Return the [X, Y] coordinate for the center point of the cell that contains the specified text.  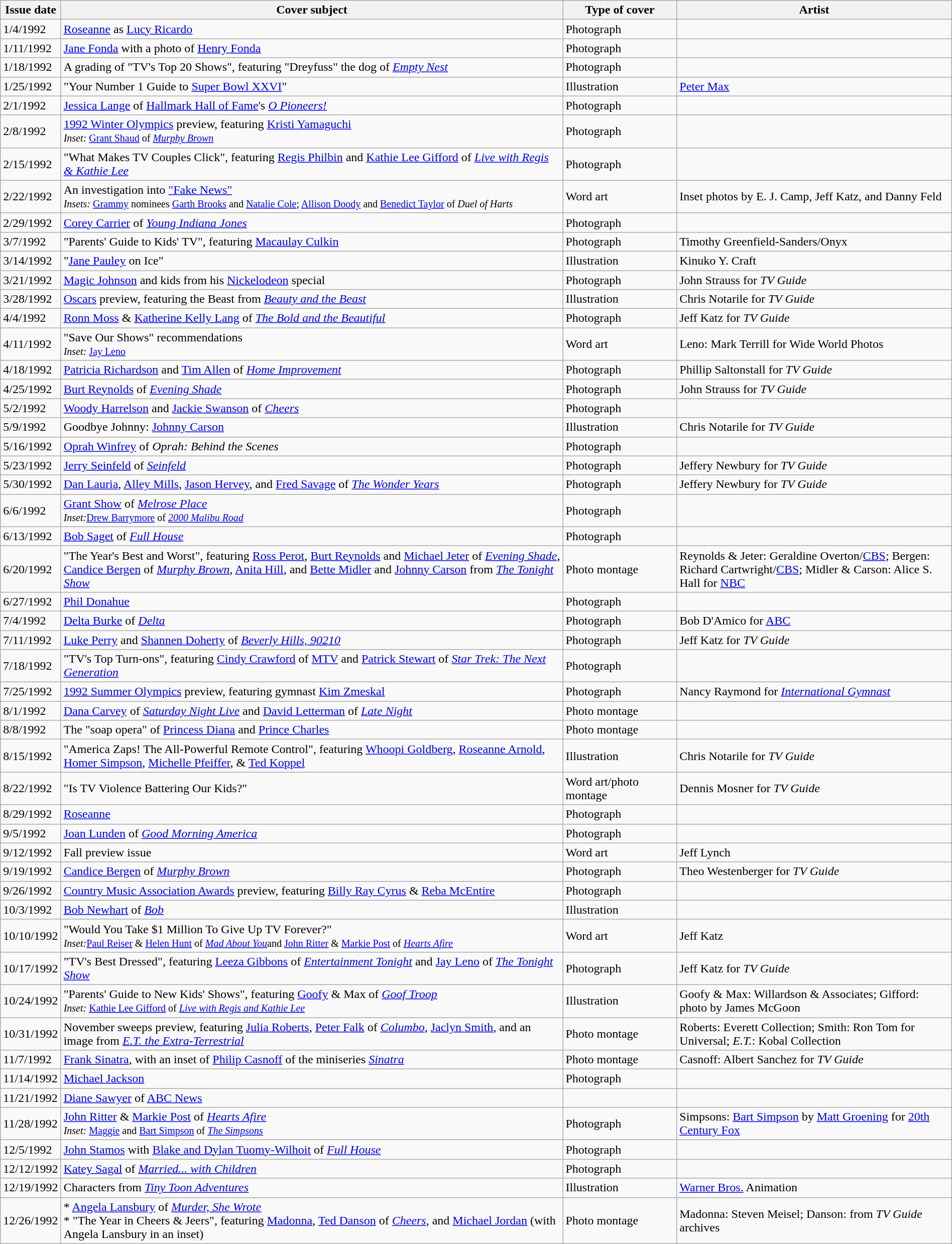
"Parents' Guide to New Kids' Shows", featuring Goofy & Max of Goof TroopInset: Kathie Lee Gifford of Live with Regis and Kathie Lee [312, 1001]
6/20/1992 [31, 569]
Country Music Association Awards preview, featuring Billy Ray Cyrus & Reba McEntire [312, 891]
9/5/1992 [31, 833]
Bob D'Amico for ABC [814, 620]
Phil Donahue [312, 601]
12/5/1992 [31, 1150]
9/26/1992 [31, 891]
5/23/1992 [31, 465]
4/4/1992 [31, 318]
5/2/1992 [31, 408]
2/15/1992 [31, 164]
9/12/1992 [31, 852]
Madonna: Steven Meisel; Danson: from TV Guide archives [814, 1220]
5/16/1992 [31, 446]
John Ritter & Markie Post of Hearts AfireInset: Maggie and Bart Simpson of The Simpsons [312, 1124]
Peter Max [814, 86]
3/14/1992 [31, 261]
Jeff Katz [814, 936]
Fall preview issue [312, 852]
1/25/1992 [31, 86]
"Is TV Violence Battering Our Kids?" [312, 788]
1992 Summer Olympics preview, featuring gymnast Kim Zmeskal [312, 692]
Phillip Saltonstall for TV Guide [814, 370]
6/6/1992 [31, 510]
8/29/1992 [31, 814]
5/30/1992 [31, 484]
10/17/1992 [31, 968]
Delta Burke of Delta [312, 620]
2/1/1992 [31, 105]
7/25/1992 [31, 692]
Dennis Mosner for TV Guide [814, 788]
Artist [814, 10]
Jessica Lange of Hallmark Hall of Fame's O Pioneers! [312, 105]
Simpsons: Bart Simpson by Matt Groening for 20th Century Fox [814, 1124]
Candice Bergen of Murphy Brown [312, 872]
Word art/photo montage [620, 788]
3/28/1992 [31, 299]
Characters from Tiny Toon Adventures [312, 1188]
12/26/1992 [31, 1220]
2/8/1992 [31, 132]
Jeff Lynch [814, 852]
1992 Winter Olympics preview, featuring Kristi YamaguchiInset: Grant Shaud of Murphy Brown [312, 132]
November sweeps preview, featuring Julia Roberts, Peter Falk of Columbo, Jaclyn Smith, and an image from E.T. the Extra-Terrestrial [312, 1033]
7/18/1992 [31, 666]
10/10/1992 [31, 936]
Goofy & Max: Willardson & Associates; Gifford: photo by James McGoon [814, 1001]
John Stamos with Blake and Dylan Tuomy-Wilhoit of Full House [312, 1150]
Frank Sinatra, with an inset of Philip Casnoff of the miniseries Sinatra [312, 1060]
7/11/1992 [31, 640]
Dan Lauria, Alley Mills, Jason Hervey, and Fred Savage of The Wonder Years [312, 484]
Magic Johnson and kids from his Nickelodeon special [312, 280]
8/15/1992 [31, 756]
Joan Lunden of Good Morning America [312, 833]
2/22/1992 [31, 197]
"Would You Take $1 Million To Give Up TV Forever?"Inset:Paul Reiser & Helen Hunt of Mad About Youand John Ritter & Markie Post of Hearts Afire [312, 936]
2/29/1992 [31, 222]
Corey Carrier of Young Indiana Jones [312, 222]
10/31/1992 [31, 1033]
Oprah Winfrey of Oprah: Behind the Scenes [312, 446]
Kinuko Y. Craft [814, 261]
Roseanne as Lucy Ricardo [312, 29]
3/21/1992 [31, 280]
1/18/1992 [31, 67]
Warner Bros. Animation [814, 1188]
8/1/1992 [31, 711]
"Parents' Guide to Kids' TV", featuring Macaulay Culkin [312, 241]
11/28/1992 [31, 1124]
8/8/1992 [31, 730]
"Save Our Shows" recommendationsInset: Jay Leno [312, 344]
Luke Perry and Shannen Doherty of Beverly Hills, 90210 [312, 640]
Dana Carvey of Saturday Night Live and David Letterman of Late Night [312, 711]
Inset photos by E. J. Camp, Jeff Katz, and Danny Feld [814, 197]
Ronn Moss & Katherine Kelly Lang of The Bold and the Beautiful [312, 318]
8/22/1992 [31, 788]
Michael Jackson [312, 1079]
1/11/1992 [31, 48]
The "soap opera" of Princess Diana and Prince Charles [312, 730]
Burt Reynolds of Evening Shade [312, 389]
A grading of "TV's Top 20 Shows", featuring "Dreyfuss" the dog of Empty Nest [312, 67]
12/12/1992 [31, 1169]
10/24/1992 [31, 1001]
Jane Fonda with a photo of Henry Fonda [312, 48]
Katey Sagal of Married... with Children [312, 1169]
Casnoff: Albert Sanchez for TV Guide [814, 1060]
Roseanne [312, 814]
Goodbye Johnny: Johnny Carson [312, 427]
1/4/1992 [31, 29]
6/27/1992 [31, 601]
Issue date [31, 10]
Patricia Richardson and Tim Allen of Home Improvement [312, 370]
"TV's Best Dressed", featuring Leeza Gibbons of Entertainment Tonight and Jay Leno of The Tonight Show [312, 968]
12/19/1992 [31, 1188]
"Your Number 1 Guide to Super Bowl XXVI" [312, 86]
"TV's Top Turn-ons", featuring Cindy Crawford of MTV and Patrick Stewart of Star Trek: The Next Generation [312, 666]
Diane Sawyer of ABC News [312, 1098]
Bob Newhart of Bob [312, 910]
"America Zaps! The All-Powerful Remote Control", featuring Whoopi Goldberg, Roseanne Arnold, Homer Simpson, Michelle Pfeiffer, & Ted Koppel [312, 756]
"What Makes TV Couples Click", featuring Regis Philbin and Kathie Lee Gifford of Live with Regis & Kathie Lee [312, 164]
7/4/1992 [31, 620]
6/13/1992 [31, 536]
An investigation into "Fake News"Insets: Grammy nominees Garth Brooks and Natalie Cole; Allison Doody and Benedict Taylor of Duel of Harts [312, 197]
Reynolds & Jeter: Geraldine Overton/CBS; Bergen: Richard Cartwright/CBS; Midler & Carson: Alice S. Hall for NBC [814, 569]
Woody Harrelson and Jackie Swanson of Cheers [312, 408]
4/18/1992 [31, 370]
9/19/1992 [31, 872]
Jerry Seinfeld of Seinfeld [312, 465]
11/7/1992 [31, 1060]
10/3/1992 [31, 910]
Cover subject [312, 10]
4/11/1992 [31, 344]
Nancy Raymond for International Gymnast [814, 692]
Leno: Mark Terrill for Wide World Photos [814, 344]
Type of cover [620, 10]
11/21/1992 [31, 1098]
"Jane Pauley on Ice" [312, 261]
Bob Saget of Full House [312, 536]
11/14/1992 [31, 1079]
4/25/1992 [31, 389]
Theo Westenberger for TV Guide [814, 872]
5/9/1992 [31, 427]
3/7/1992 [31, 241]
Grant Show of Melrose PlaceInset:Drew Barrymore of 2000 Malibu Road [312, 510]
Roberts: Everett Collection; Smith: Ron Tom for Universal; E.T.: Kobal Collection [814, 1033]
Timothy Greenfield-Sanders/Onyx [814, 241]
Oscars preview, featuring the Beast from Beauty and the Beast [312, 299]
